For the text-containing cell, return its midpoint in [x, y] coordinate format. 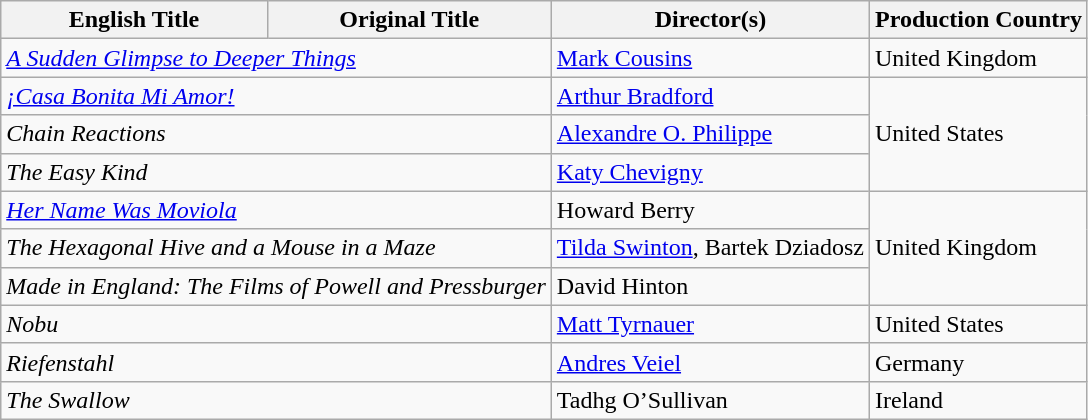
Arthur Bradford [710, 96]
Riefenstahl [276, 362]
Her Name Was Moviola [276, 210]
The Hexagonal Hive and a Mouse in a Maze [276, 248]
Ireland [978, 400]
Matt Tyrnauer [710, 324]
Andres Veiel [710, 362]
Tilda Swinton, Bartek Dziadosz [710, 248]
David Hinton [710, 286]
Alexandre O. Philippe [710, 134]
Mark Cousins [710, 58]
Production Country [978, 20]
Nobu [276, 324]
Original Title [409, 20]
Chain Reactions [276, 134]
Katy Chevigny [710, 172]
A Sudden Glimpse to Deeper Things [276, 58]
The Swallow [276, 400]
Howard Berry [710, 210]
The Easy Kind [276, 172]
Tadhg O’Sullivan [710, 400]
¡Casa Bonita Mi Amor! [276, 96]
English Title [134, 20]
Germany [978, 362]
Director(s) [710, 20]
Made in England: The Films of Powell and Pressburger [276, 286]
